Return the [X, Y] coordinate for the center point of the cell that contains the specified text.  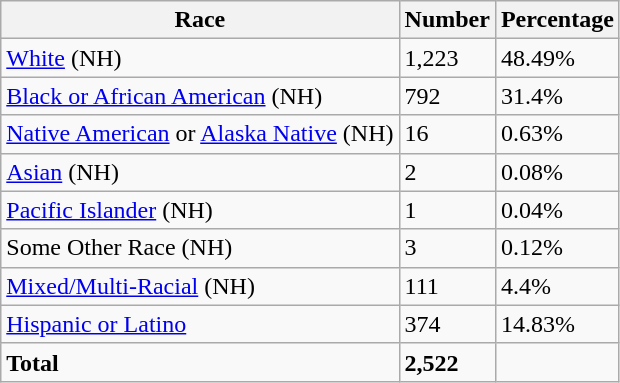
792 [447, 96]
Hispanic or Latino [200, 324]
Percentage [557, 20]
0.12% [557, 248]
Black or African American (NH) [200, 96]
Mixed/Multi-Racial (NH) [200, 286]
Pacific Islander (NH) [200, 210]
16 [447, 134]
374 [447, 324]
0.04% [557, 210]
0.63% [557, 134]
2,522 [447, 362]
White (NH) [200, 58]
Race [200, 20]
1 [447, 210]
Native American or Alaska Native (NH) [200, 134]
Total [200, 362]
4.4% [557, 286]
Some Other Race (NH) [200, 248]
3 [447, 248]
Number [447, 20]
31.4% [557, 96]
2 [447, 172]
48.49% [557, 58]
14.83% [557, 324]
1,223 [447, 58]
111 [447, 286]
Asian (NH) [200, 172]
0.08% [557, 172]
